Identify which cell holds the provided text, then report its [x, y] central coordinate. 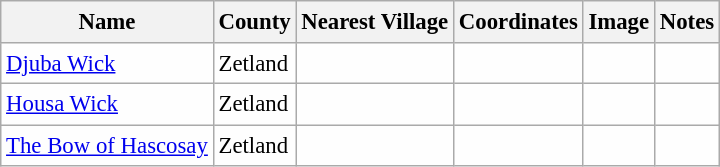
Djuba Wick [107, 62]
Notes [686, 22]
Image [618, 22]
The Bow of Hascosay [107, 146]
Nearest Village [375, 22]
County [254, 22]
Housa Wick [107, 104]
Name [107, 22]
Coordinates [519, 22]
